Capture the cell that displays the provided text and extract its [x, y] central coordinate. 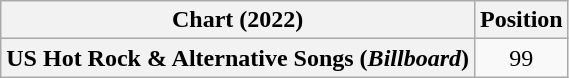
99 [521, 58]
Chart (2022) [238, 20]
US Hot Rock & Alternative Songs (Billboard) [238, 58]
Position [521, 20]
